From the cell containing the given text, extract its center point as (x, y) coordinate. 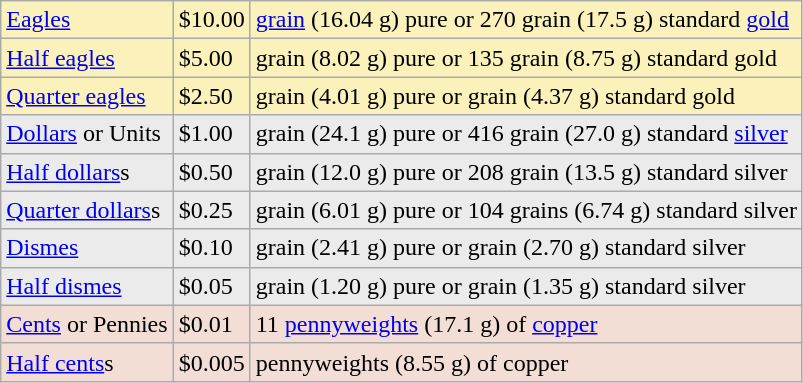
$10.00 (212, 20)
Half centss (87, 362)
Eagles (87, 20)
grain (6.01 g) pure or 104 grains (6.74 g) standard silver (526, 210)
Dismes (87, 248)
$5.00 (212, 58)
$0.10 (212, 248)
Half dismes (87, 286)
Half dollarss (87, 172)
11 pennyweights (17.1 g) of copper (526, 324)
grain (8.02 g) pure or 135 grain (8.75 g) standard gold (526, 58)
grain (1.20 g) pure or grain (1.35 g) standard silver (526, 286)
Quarter eagles (87, 96)
$0.25 (212, 210)
Dollars or Units (87, 134)
grain (2.41 g) pure or grain (2.70 g) standard silver (526, 248)
grain (24.1 g) pure or 416 grain (27.0 g) standard silver (526, 134)
$2.50 (212, 96)
grain (16.04 g) pure or 270 grain (17.5 g) standard gold (526, 20)
pennyweights (8.55 g) of copper (526, 362)
$1.00 (212, 134)
$0.05 (212, 286)
$0.50 (212, 172)
Quarter dollarss (87, 210)
Cents or Pennies (87, 324)
$0.01 (212, 324)
$0.005 (212, 362)
grain (4.01 g) pure or grain (4.37 g) standard gold (526, 96)
grain (12.0 g) pure or 208 grain (13.5 g) standard silver (526, 172)
Half eagles (87, 58)
